Determine the (x, y) coordinate at the center of the cell enclosing the given text.  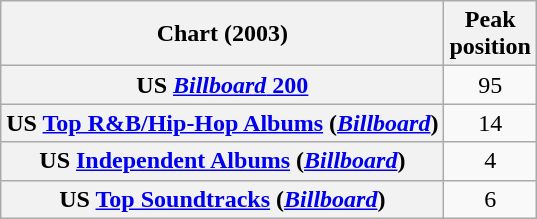
Chart (2003) (222, 34)
95 (490, 85)
6 (490, 199)
US Top R&B/Hip-Hop Albums (Billboard) (222, 123)
Peak position (490, 34)
US Billboard 200 (222, 85)
14 (490, 123)
US Top Soundtracks (Billboard) (222, 199)
4 (490, 161)
US Independent Albums (Billboard) (222, 161)
